Find where the given text appears and provide that cell's center as (X, Y) coordinate. 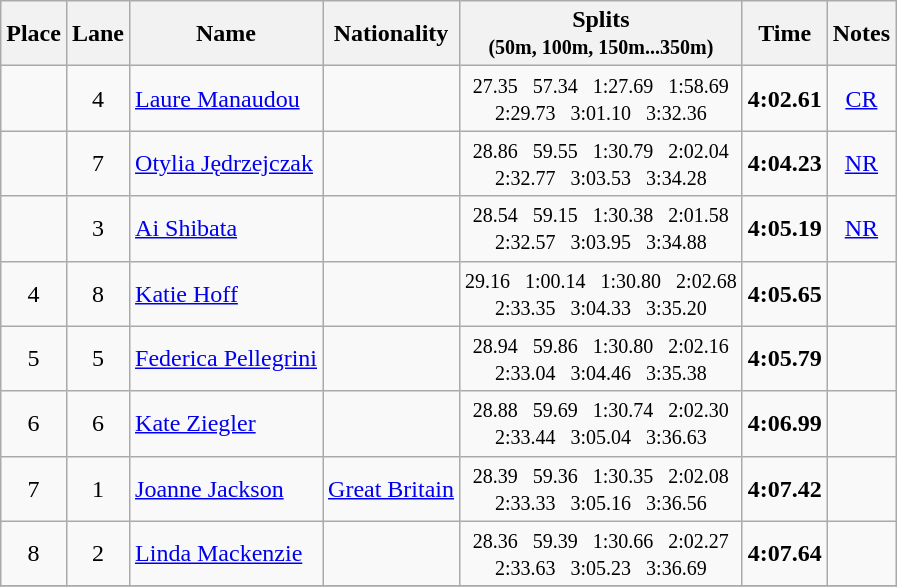
Place (34, 34)
Splits(50m, 100m, 150m...350m) (602, 34)
3 (98, 228)
4:04.23 (784, 164)
Ai Shibata (226, 228)
28.86 59.55 1:30.79 2:02.04 2:32.77 3:03.53 3:34.28 (602, 164)
4:05.19 (784, 228)
Lane (98, 34)
28.36 59.39 1:30.66 2:02.27 2:33.63 3:05.23 3:36.69 (602, 554)
Katie Hoff (226, 294)
28.39 59.36 1:30.35 2:02.08 2:33.33 3:05.16 3:36.56 (602, 488)
Time (784, 34)
27.35 57.34 1:27.69 1:58.69 2:29.73 3:01.10 3:32.36 (602, 98)
4:05.65 (784, 294)
Notes (861, 34)
Joanne Jackson (226, 488)
28.88 59.69 1:30.74 2:02.30 2:33.44 3:05.04 3:36.63 (602, 424)
Laure Manaudou (226, 98)
Federica Pellegrini (226, 358)
4:06.99 (784, 424)
4:07.64 (784, 554)
Linda Mackenzie (226, 554)
28.94 59.86 1:30.80 2:02.16 2:33.04 3:04.46 3:35.38 (602, 358)
Name (226, 34)
4:07.42 (784, 488)
1 (98, 488)
4:05.79 (784, 358)
Great Britain (392, 488)
4:02.61 (784, 98)
2 (98, 554)
Otylia Jędrzejczak (226, 164)
Kate Ziegler (226, 424)
29.16 1:00.14 1:30.80 2:02.68 2:33.35 3:04.33 3:35.20 (602, 294)
CR (861, 98)
28.54 59.15 1:30.38 2:01.58 2:32.57 3:03.95 3:34.88 (602, 228)
Nationality (392, 34)
